Capture the cell that displays the provided text and extract its [x, y] central coordinate. 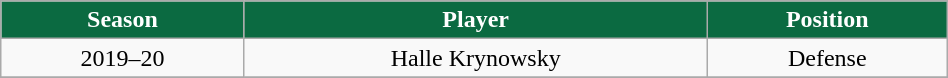
Defense [827, 58]
Halle Krynowsky [476, 58]
2019–20 [122, 58]
Player [476, 20]
Season [122, 20]
Position [827, 20]
